Return [X, Y] of the center of cell containing provided text 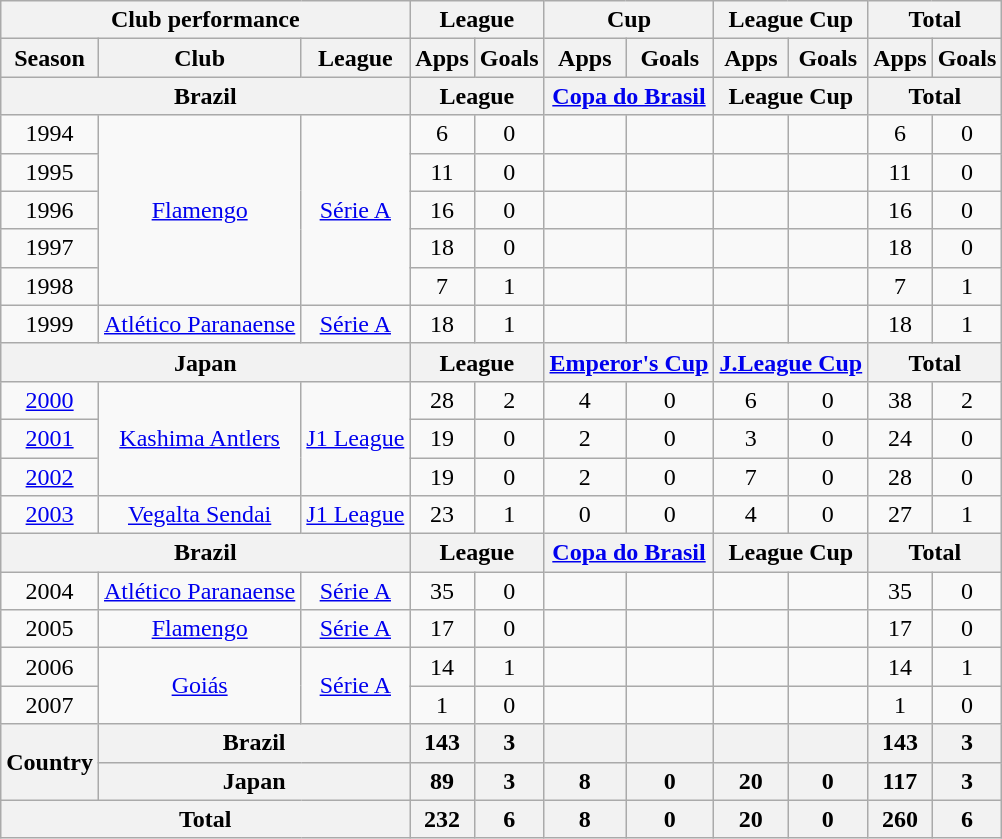
2003 [50, 515]
89 [442, 781]
27 [900, 515]
Emperor's Cup [629, 362]
1996 [50, 210]
Cup [629, 20]
1998 [50, 286]
Vegalta Sendai [199, 515]
Season [50, 58]
1999 [50, 324]
38 [900, 400]
2004 [50, 591]
1994 [50, 134]
2007 [50, 705]
260 [900, 819]
2006 [50, 667]
Club [199, 58]
J.League Cup [791, 362]
1995 [50, 172]
2005 [50, 629]
23 [442, 515]
117 [900, 781]
232 [442, 819]
1997 [50, 248]
Country [50, 762]
24 [900, 438]
Kashima Antlers [199, 438]
2002 [50, 477]
Club performance [206, 20]
2001 [50, 438]
2000 [50, 400]
Goiás [199, 686]
